Capture the cell that displays the provided text and extract its (X, Y) central coordinate. 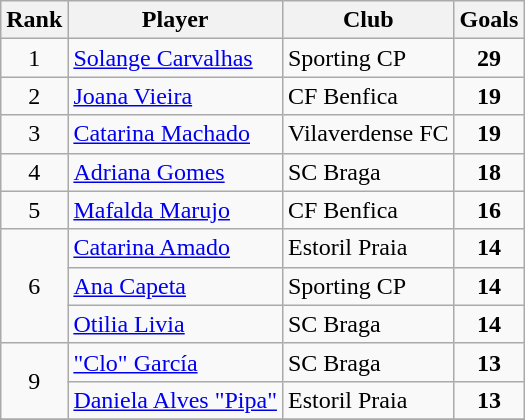
Solange Carvalhas (176, 58)
Vilaverdense FC (368, 134)
18 (489, 172)
4 (34, 172)
Mafalda Marujo (176, 210)
3 (34, 134)
Club (368, 20)
Adriana Gomes (176, 172)
Daniela Alves "Pipa" (176, 400)
Joana Vieira (176, 96)
Otilia Livia (176, 324)
Ana Capeta (176, 286)
5 (34, 210)
Player (176, 20)
2 (34, 96)
Rank (34, 20)
Catarina Amado (176, 248)
Goals (489, 20)
"Clo" García (176, 362)
16 (489, 210)
29 (489, 58)
1 (34, 58)
Catarina Machado (176, 134)
9 (34, 381)
6 (34, 286)
